Search for the cell housing the specified text and yield its (X, Y) center coordinate. 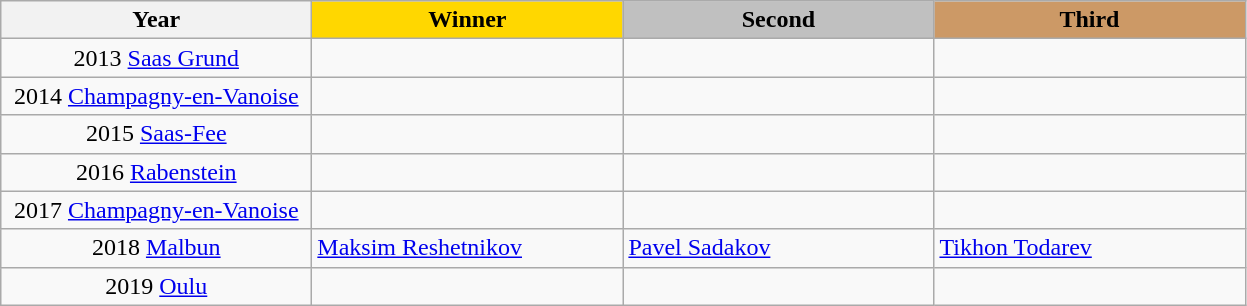
Winner (468, 20)
2019 Oulu (156, 286)
Tikhon Todarev (1090, 248)
Third (1090, 20)
Year (156, 20)
2013 Saas Grund (156, 58)
Pavel Sadakov (778, 248)
2014 Champagny-en-Vanoise (156, 96)
2015 Saas-Fee (156, 134)
2016 Rabenstein (156, 172)
Second (778, 20)
2018 Malbun (156, 248)
2017 Champagny-en-Vanoise (156, 210)
Maksim Reshetnikov (468, 248)
